Pinpoint the cell where the given text exists, returning its [X, Y] midpoint coordinate. 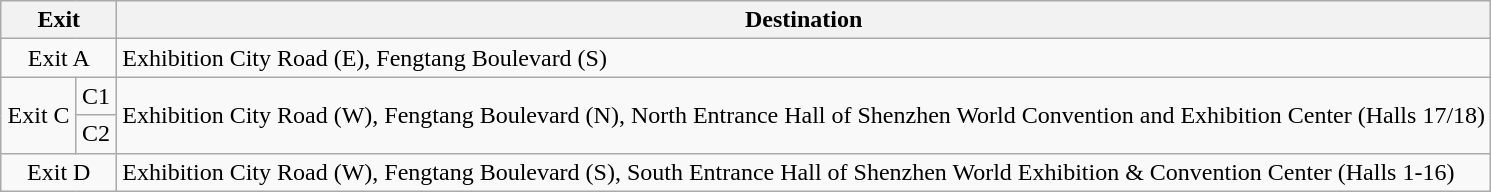
C1 [96, 96]
Exhibition City Road (E), Fengtang Boulevard (S) [804, 58]
Destination [804, 20]
Exit D [59, 172]
Exhibition City Road (W), Fengtang Boulevard (S), South Entrance Hall of Shenzhen World Exhibition & Convention Center (Halls 1-16) [804, 172]
Exhibition City Road (W), Fengtang Boulevard (N), North Entrance Hall of Shenzhen World Convention and Exhibition Center (Halls 17/18) [804, 115]
Exit [59, 20]
C2 [96, 134]
Exit A [59, 58]
Exit C [39, 115]
